Scan for the cell matching the given text and deliver its (x, y) coordinate at center. 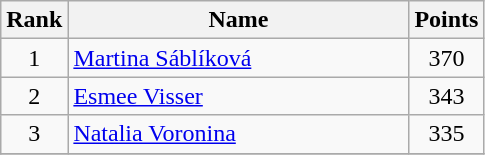
Esmee Visser (238, 96)
Name (238, 20)
2 (34, 96)
1 (34, 58)
Martina Sáblíková (238, 58)
370 (446, 58)
335 (446, 134)
Rank (34, 20)
3 (34, 134)
Points (446, 20)
Natalia Voronina (238, 134)
343 (446, 96)
